Detect which cell encompasses the target text, then output its (X, Y) center coordinate. 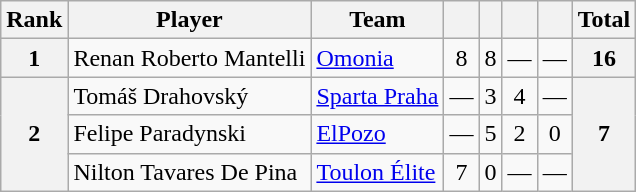
Toulon Élite (378, 172)
3 (490, 96)
ElPozo (378, 134)
Renan Roberto Mantelli (190, 58)
Team (378, 20)
4 (520, 96)
Sparta Praha (378, 96)
Omonia (378, 58)
Tomáš Drahovský (190, 96)
Total (604, 20)
Felipe Paradynski (190, 134)
1 (34, 58)
Nilton Tavares De Pina (190, 172)
5 (490, 134)
16 (604, 58)
Player (190, 20)
Rank (34, 20)
